Search for the cell housing the specified text and yield its (X, Y) center coordinate. 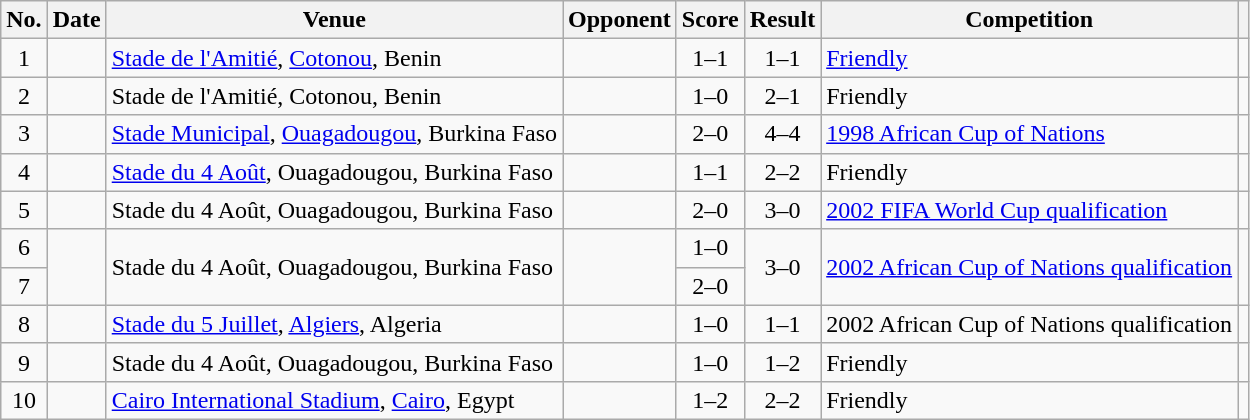
4–4 (782, 134)
5 (24, 210)
No. (24, 20)
Opponent (620, 20)
10 (24, 400)
2–1 (782, 96)
9 (24, 362)
3 (24, 134)
2 (24, 96)
Stade du 5 Juillet, Algiers, Algeria (334, 324)
Result (782, 20)
8 (24, 324)
7 (24, 286)
2002 FIFA World Cup qualification (1030, 210)
Venue (334, 20)
6 (24, 248)
4 (24, 172)
Score (710, 20)
Competition (1030, 20)
Cairo International Stadium, Cairo, Egypt (334, 400)
Stade Municipal, Ouagadougou, Burkina Faso (334, 134)
1 (24, 58)
Date (76, 20)
1998 African Cup of Nations (1030, 134)
